Pinpoint the cell where the given text exists, returning its (x, y) midpoint coordinate. 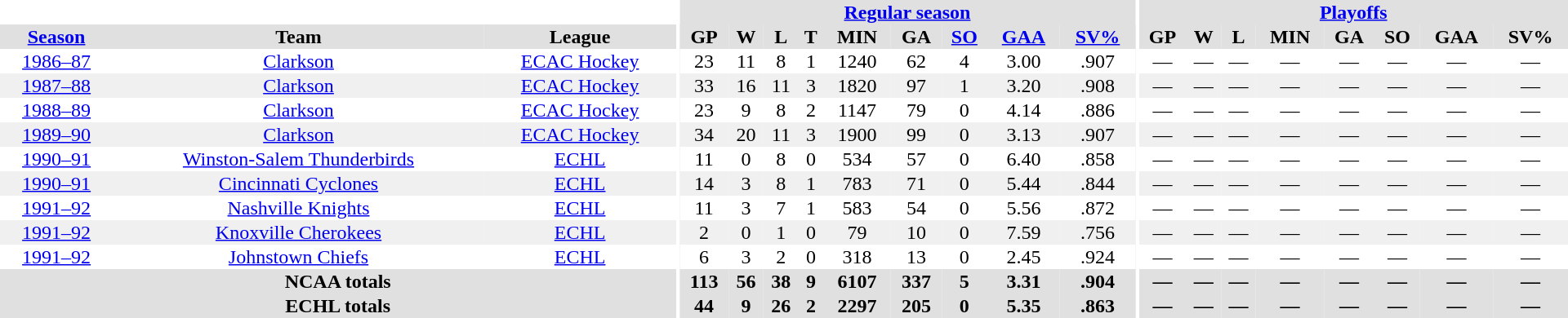
.872 (1098, 208)
Knoxville Cherokees (299, 232)
57 (916, 159)
5 (964, 281)
54 (916, 208)
.924 (1098, 257)
20 (746, 135)
1147 (857, 110)
3.13 (1024, 135)
1240 (857, 61)
56 (746, 281)
71 (916, 183)
113 (704, 281)
.844 (1098, 183)
5.44 (1024, 183)
1989–90 (56, 135)
Cincinnati Cyclones (299, 183)
.904 (1098, 281)
534 (857, 159)
16 (746, 86)
1900 (857, 135)
Regular season (907, 12)
4.14 (1024, 110)
7 (781, 208)
.863 (1098, 306)
6.40 (1024, 159)
4 (964, 61)
1820 (857, 86)
Team (299, 37)
7.59 (1024, 232)
Nashville Knights (299, 208)
6107 (857, 281)
Winston-Salem Thunderbirds (299, 159)
.886 (1098, 110)
34 (704, 135)
1988–89 (56, 110)
League (580, 37)
3.00 (1024, 61)
99 (916, 135)
97 (916, 86)
318 (857, 257)
3.20 (1024, 86)
5.35 (1024, 306)
5.56 (1024, 208)
2297 (857, 306)
14 (704, 183)
10 (916, 232)
.908 (1098, 86)
205 (916, 306)
NCAA totals (338, 281)
Playoffs (1354, 12)
26 (781, 306)
.756 (1098, 232)
337 (916, 281)
583 (857, 208)
2.45 (1024, 257)
1986–87 (56, 61)
6 (704, 257)
Johnstown Chiefs (299, 257)
ECHL totals (338, 306)
783 (857, 183)
62 (916, 61)
T (811, 37)
13 (916, 257)
38 (781, 281)
44 (704, 306)
3.31 (1024, 281)
.858 (1098, 159)
Season (56, 37)
1987–88 (56, 86)
33 (704, 86)
